Search for the cell housing the specified text and yield its (x, y) center coordinate. 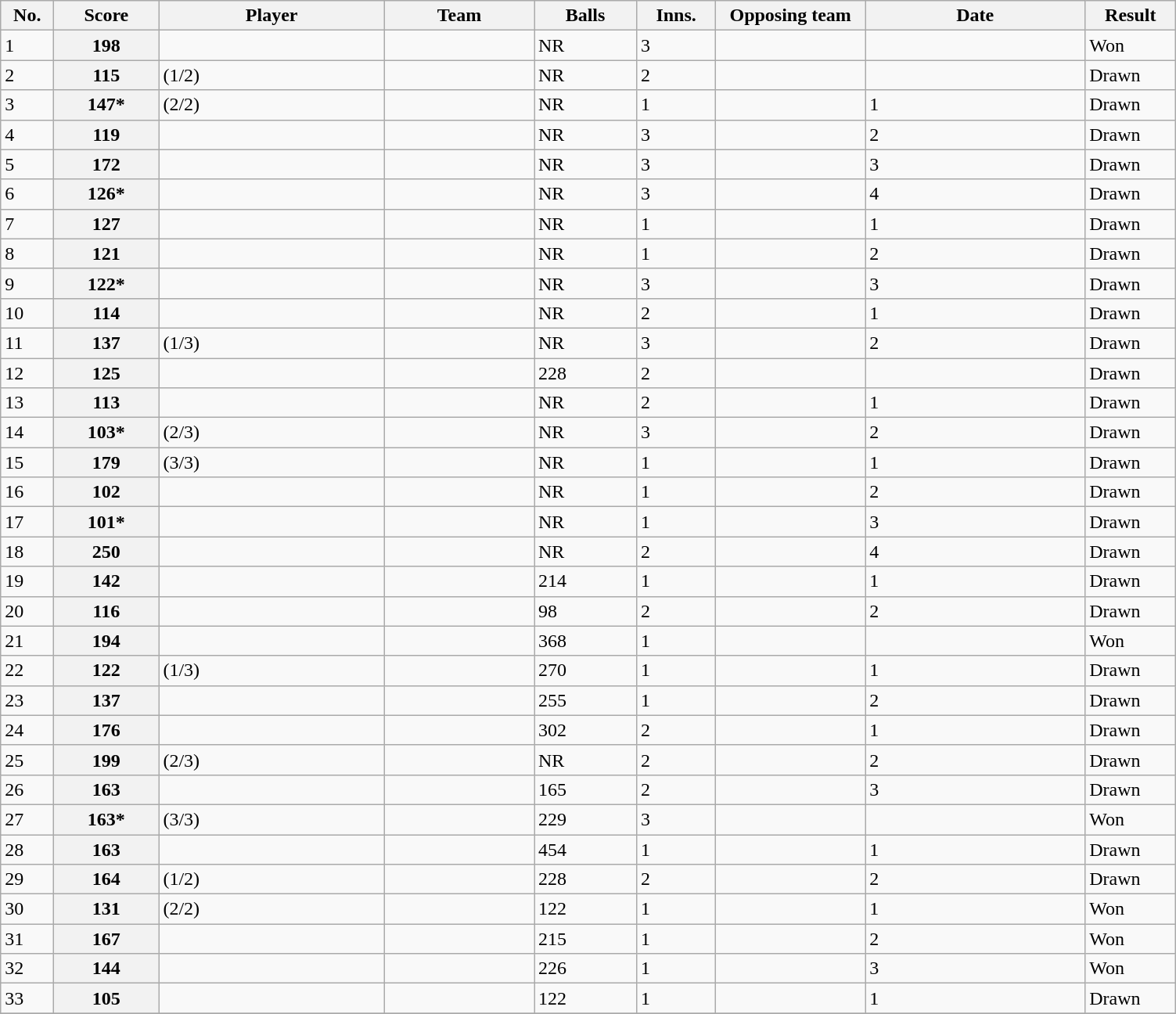
131 (106, 909)
250 (106, 552)
11 (27, 343)
127 (106, 224)
Score (106, 16)
105 (106, 998)
26 (27, 789)
114 (106, 313)
176 (106, 730)
302 (585, 730)
164 (106, 879)
270 (585, 671)
Opposing team (790, 16)
27 (27, 819)
32 (27, 969)
13 (27, 403)
8 (27, 253)
116 (106, 611)
15 (27, 462)
199 (106, 760)
Balls (585, 16)
198 (106, 45)
24 (27, 730)
144 (106, 969)
165 (585, 789)
23 (27, 700)
Date (975, 16)
163* (106, 819)
9 (27, 283)
215 (585, 939)
Result (1131, 16)
16 (27, 492)
119 (106, 135)
102 (106, 492)
30 (27, 909)
255 (585, 700)
214 (585, 581)
454 (585, 849)
368 (585, 641)
115 (106, 75)
19 (27, 581)
98 (585, 611)
10 (27, 313)
29 (27, 879)
17 (27, 522)
21 (27, 641)
229 (585, 819)
226 (585, 969)
31 (27, 939)
142 (106, 581)
113 (106, 403)
Player (272, 16)
Team (459, 16)
25 (27, 760)
122* (106, 283)
147* (106, 105)
121 (106, 253)
194 (106, 641)
126* (106, 194)
28 (27, 849)
33 (27, 998)
7 (27, 224)
167 (106, 939)
Inns. (676, 16)
6 (27, 194)
No. (27, 16)
12 (27, 373)
18 (27, 552)
103* (106, 433)
5 (27, 164)
125 (106, 373)
22 (27, 671)
14 (27, 433)
172 (106, 164)
20 (27, 611)
179 (106, 462)
101* (106, 522)
